Provide the [x, y] coordinate of the cell's center where the given text is located.  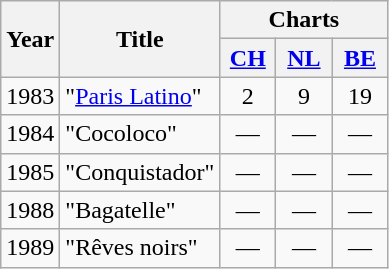
1988 [30, 210]
Title [140, 39]
Year [30, 39]
1984 [30, 134]
9 [304, 96]
1983 [30, 96]
"Conquistador" [140, 172]
NL [304, 58]
"Paris Latino" [140, 96]
CH [248, 58]
"Cocoloco" [140, 134]
"Bagatelle" [140, 210]
BE [360, 58]
Charts [304, 20]
"Rêves noirs" [140, 248]
2 [248, 96]
19 [360, 96]
1989 [30, 248]
1985 [30, 172]
